Extract the (X, Y) coordinate from the center of the cell holding the provided text.  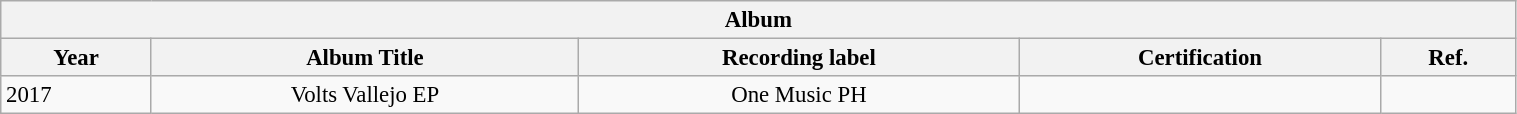
Certification (1200, 58)
Recording label (798, 58)
Album (758, 20)
2017 (76, 95)
One Music PH (798, 95)
Album Title (364, 58)
Ref. (1448, 58)
Year (76, 58)
Volts Vallejo EP (364, 95)
